Detect which cell encompasses the target text, then output its [x, y] center coordinate. 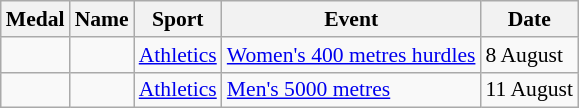
Medal [36, 19]
Men's 5000 metres [352, 90]
11 August [529, 90]
Name [102, 19]
Date [529, 19]
8 August [529, 55]
Sport [178, 19]
Event [352, 19]
Women's 400 metres hurdles [352, 55]
